Pinpoint the cell where the given text exists, returning its (x, y) midpoint coordinate. 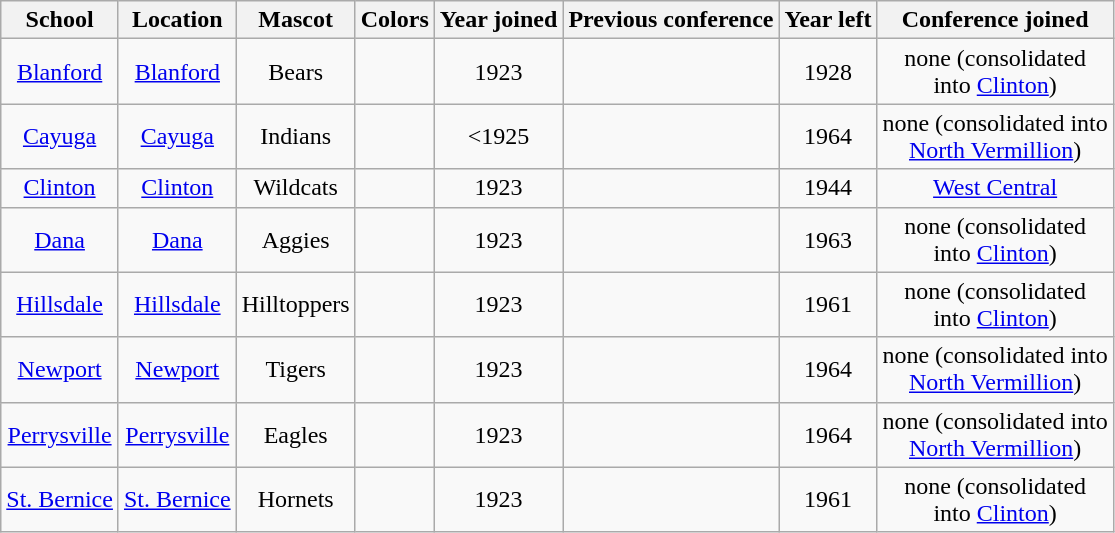
Conference joined (995, 20)
Year left (828, 20)
Mascot (296, 20)
Aggies (296, 240)
Colors (394, 20)
Previous conference (671, 20)
1944 (828, 188)
Wildcats (296, 188)
School (60, 20)
Year joined (498, 20)
Hornets (296, 500)
West Central (995, 188)
Location (177, 20)
1963 (828, 240)
Tigers (296, 370)
1928 (828, 72)
<1925 (498, 136)
Indians (296, 136)
Hilltoppers (296, 304)
Eagles (296, 434)
Bears (296, 72)
